Locate the cell with the specified text and output its (X, Y) center coordinate. 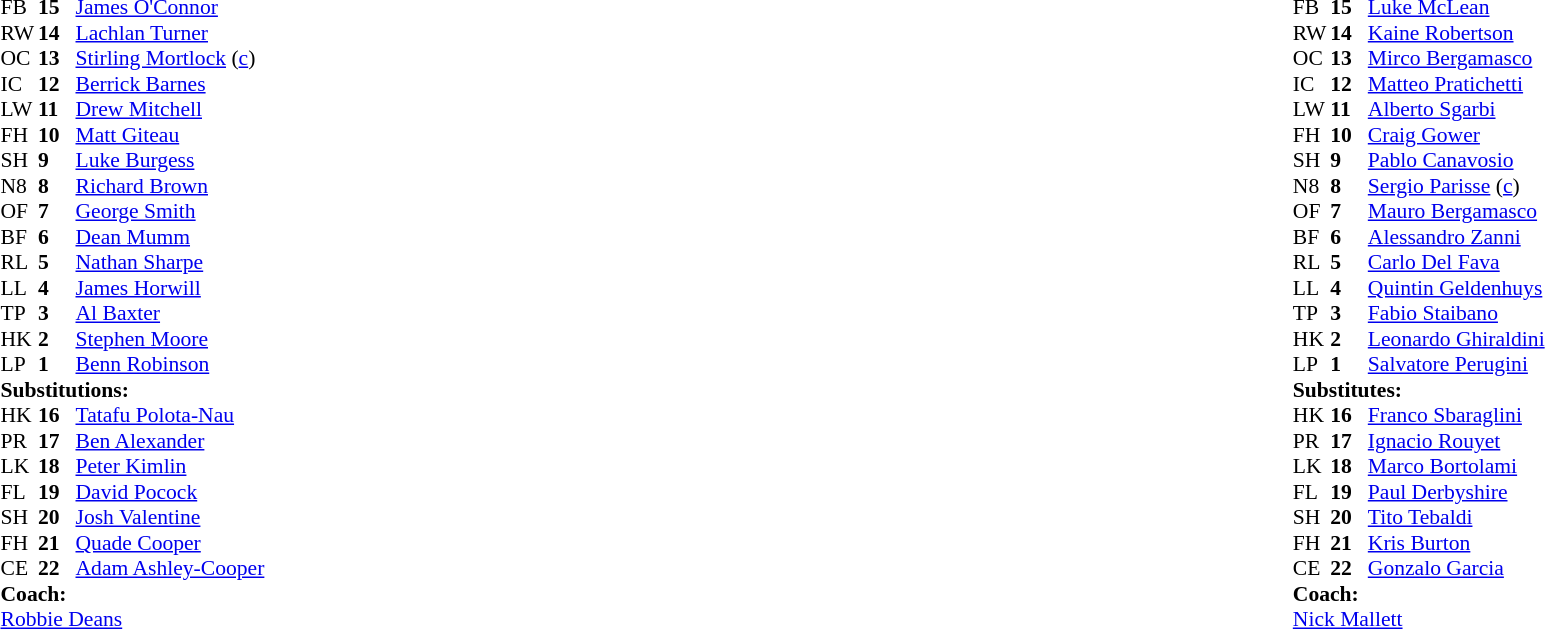
Craig Gower (1456, 135)
Kaine Robertson (1456, 33)
Kris Burton (1456, 543)
Salvatore Perugini (1456, 365)
Fabio Staibano (1456, 313)
Al Baxter (170, 313)
Stirling Mortlock (c) (170, 59)
Richard Brown (170, 186)
Tito Tebaldi (1456, 517)
Quintin Geldenhuys (1456, 288)
Josh Valentine (170, 517)
Ben Alexander (170, 441)
Drew Mitchell (170, 109)
Nathan Sharpe (170, 263)
Pablo Canavosio (1456, 161)
Mirco Bergamasco (1456, 59)
Alessandro Zanni (1456, 237)
James Horwill (170, 288)
Substitutions: (132, 390)
Matteo Pratichetti (1456, 84)
Paul Derbyshire (1456, 492)
Peter Kimlin (170, 467)
Berrick Barnes (170, 84)
Luke Burgess (170, 161)
Gonzalo Garcia (1456, 569)
Franco Sbaraglini (1456, 415)
Matt Giteau (170, 135)
Leonardo Ghiraldini (1456, 339)
Adam Ashley-Cooper (170, 569)
Alberto Sgarbi (1456, 109)
George Smith (170, 211)
Benn Robinson (170, 365)
Sergio Parisse (c) (1456, 186)
Marco Bortolami (1456, 467)
Stephen Moore (170, 339)
Tatafu Polota-Nau (170, 415)
David Pocock (170, 492)
Dean Mumm (170, 237)
Quade Cooper (170, 543)
Mauro Bergamasco (1456, 211)
Lachlan Turner (170, 33)
Carlo Del Fava (1456, 263)
Substitutes: (1419, 390)
Ignacio Rouyet (1456, 441)
